Return (x, y) of the center of cell containing provided text 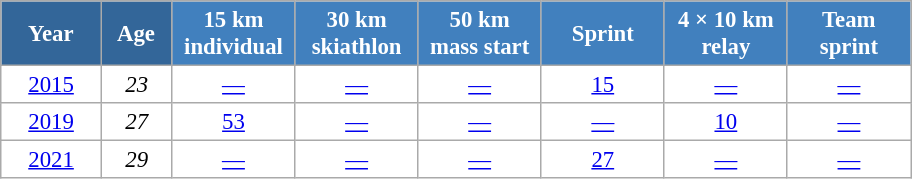
Age (136, 34)
30 km skiathlon (356, 34)
15 km individual (234, 34)
2021 (52, 160)
Team sprint (848, 34)
53 (234, 122)
29 (136, 160)
Year (52, 34)
10 (726, 122)
2019 (52, 122)
4 × 10 km relay (726, 34)
Sprint (602, 34)
2015 (52, 85)
23 (136, 85)
50 km mass start (480, 34)
15 (602, 85)
